Capture the cell that displays the provided text and extract its (X, Y) central coordinate. 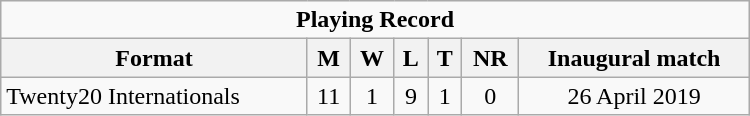
W (372, 58)
Playing Record (375, 20)
0 (490, 96)
T (445, 58)
Format (154, 58)
Inaugural match (634, 58)
26 April 2019 (634, 96)
M (328, 58)
9 (411, 96)
L (411, 58)
11 (328, 96)
Twenty20 Internationals (154, 96)
NR (490, 58)
